Pinpoint the cell where the given text exists, returning its (x, y) midpoint coordinate. 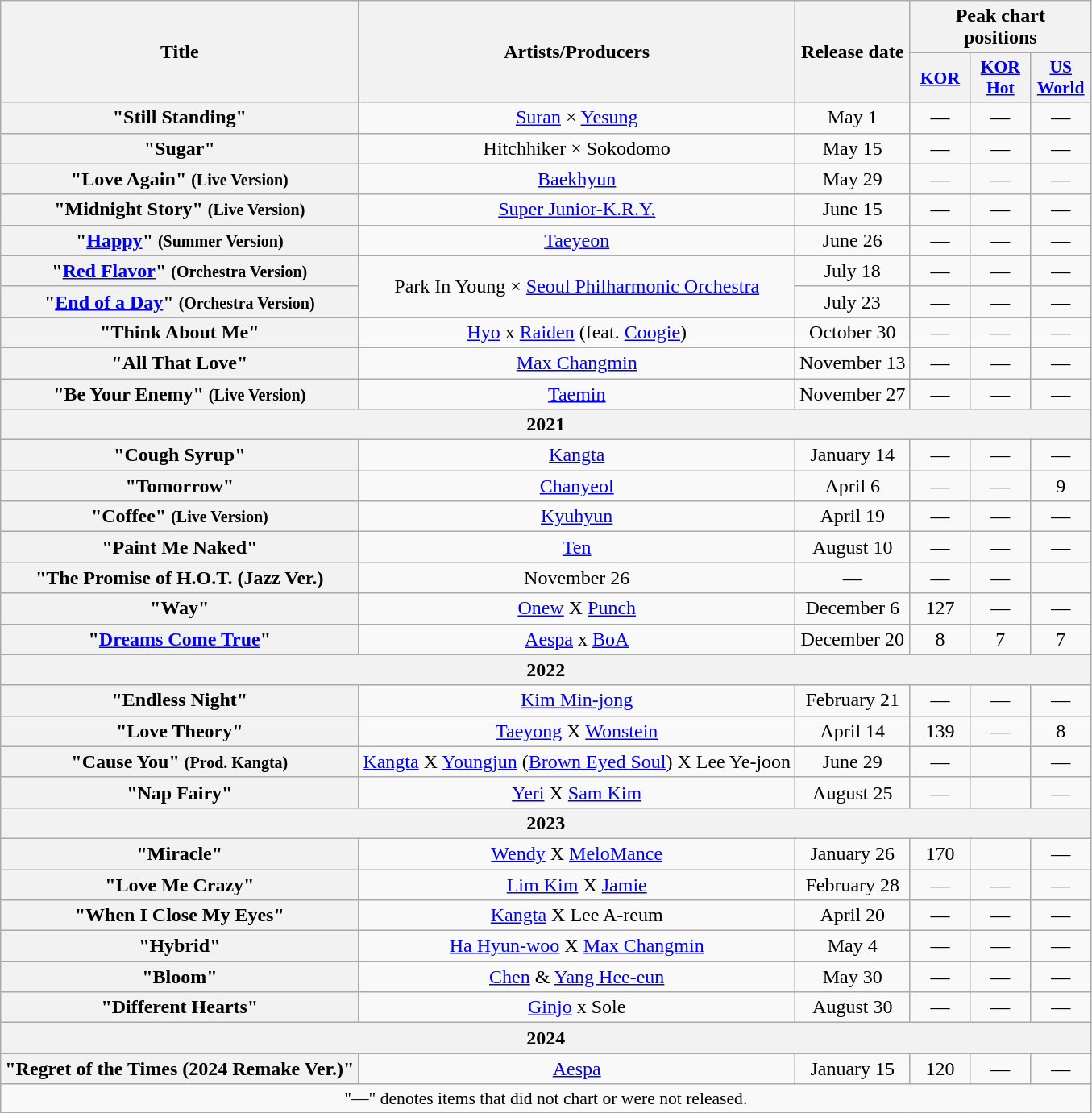
January 14 (853, 455)
Kangta (577, 455)
USWorld (1061, 77)
Title (180, 52)
May 29 (853, 179)
"End of a Day" (Orchestra Version) (180, 301)
Yeri X Sam Kim (577, 792)
May 30 (853, 977)
"Cause You" (Prod. Kangta) (180, 762)
Chanyeol (577, 486)
Taemin (577, 394)
"Cough Syrup" (180, 455)
Baekhyun (577, 179)
Aespa x BoA (577, 639)
April 19 (853, 517)
Kangta X Youngjun (Brown Eyed Soul) X Lee Ye-joon (577, 762)
"—" denotes items that did not chart or were not released. (546, 1098)
Ginjo x Sole (577, 1007)
"Sugar" (180, 148)
"Red Flavor" (Orchestra Version) (180, 271)
June 29 (853, 762)
"Miracle" (180, 853)
December 20 (853, 639)
Kim Min-jong (577, 700)
Artists/Producers (577, 52)
"Way" (180, 608)
August 25 (853, 792)
2024 (546, 1038)
127 (940, 608)
"Paint Me Naked" (180, 547)
"The Promise of H.O.T. (Jazz Ver.) (180, 578)
170 (940, 853)
Chen & Yang Hee-eun (577, 977)
Wendy X MeloMance (577, 853)
9 (1061, 486)
Release date (853, 52)
"All That Love" (180, 363)
January 26 (853, 853)
Super Junior-K.R.Y. (577, 210)
"Happy" (Summer Version) (180, 240)
May 15 (853, 148)
December 6 (853, 608)
"Bloom" (180, 977)
July 18 (853, 271)
July 23 (853, 301)
April 6 (853, 486)
KOR (940, 77)
"Love Me Crazy" (180, 884)
Peak chartpositions (1001, 27)
February 21 (853, 700)
Taeyeon (577, 240)
Ha Hyun-woo X Max Changmin (577, 946)
"Be Your Enemy" (Live Version) (180, 394)
"Think About Me" (180, 332)
Onew X Punch (577, 608)
October 30 (853, 332)
Kangta X Lee A-reum (577, 916)
2022 (546, 670)
April 14 (853, 731)
"Tomorrow" (180, 486)
November 13 (853, 363)
Lim Kim X Jamie (577, 884)
"Love Theory" (180, 731)
"Coffee" (Live Version) (180, 517)
"Nap Fairy" (180, 792)
KOR Hot (1001, 77)
2021 (546, 425)
November 26 (577, 578)
"Dreams Come True" (180, 639)
120 (940, 1069)
Hitchhiker × Sokodomo (577, 148)
"Midnight Story" (Live Version) (180, 210)
"When I Close My Eyes" (180, 916)
February 28 (853, 884)
May 1 (853, 118)
Ten (577, 547)
Hyo x Raiden (feat. Coogie) (577, 332)
"Hybrid" (180, 946)
Suran × Yesung (577, 118)
Aespa (577, 1069)
139 (940, 731)
Kyuhyun (577, 517)
"Regret of the Times (2024 Remake Ver.)" (180, 1069)
April 20 (853, 916)
June 15 (853, 210)
August 10 (853, 547)
June 26 (853, 240)
"Still Standing" (180, 118)
August 30 (853, 1007)
"Different Hearts" (180, 1007)
"Endless Night" (180, 700)
2023 (546, 823)
"Love Again" (Live Version) (180, 179)
November 27 (853, 394)
Max Changmin (577, 363)
Taeyong X Wonstein (577, 731)
Park In Young × Seoul Philharmonic Orchestra (577, 286)
January 15 (853, 1069)
May 4 (853, 946)
